Determine the [x, y] coordinate at the center of the cell enclosing the given text.  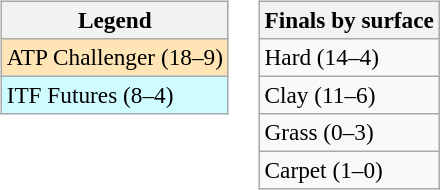
Hard (14–4) [349, 57]
ATP Challenger (18–9) [114, 57]
Finals by surface [349, 20]
Grass (0–3) [349, 133]
Carpet (1–0) [349, 171]
ITF Futures (8–4) [114, 95]
Clay (11–6) [349, 95]
Legend [114, 20]
